Find where the given text appears and provide that cell's center as (x, y) coordinate. 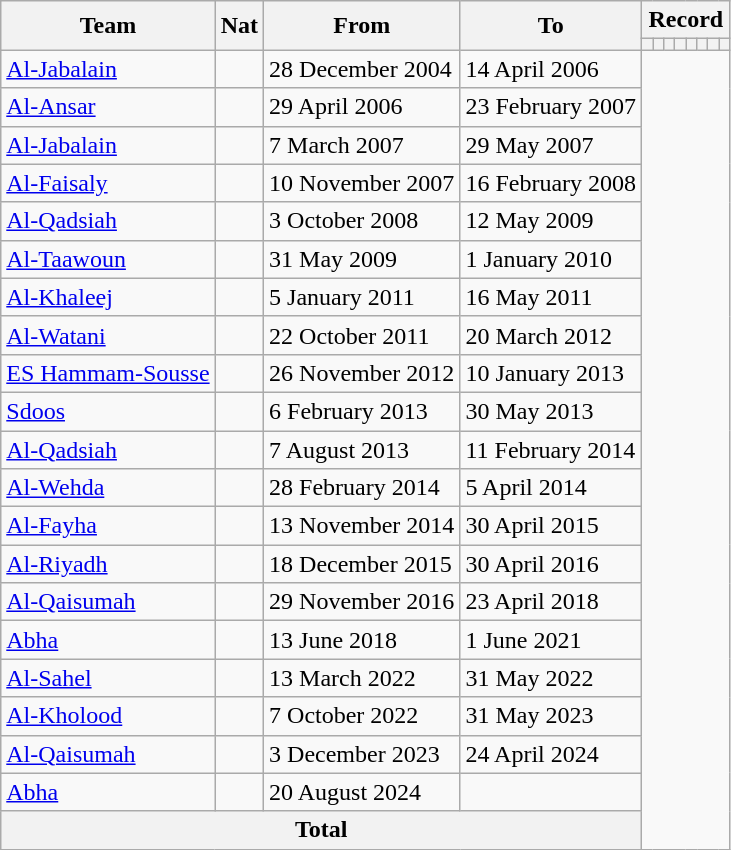
Nat (239, 26)
30 April 2016 (551, 564)
ES Hammam-Sousse (108, 373)
5 April 2014 (551, 488)
6 February 2013 (362, 411)
29 May 2007 (551, 145)
20 March 2012 (551, 335)
Team (108, 26)
Record (686, 20)
7 March 2007 (362, 145)
20 August 2024 (362, 792)
To (551, 26)
Al-Kholood (108, 716)
31 May 2023 (551, 716)
5 January 2011 (362, 297)
23 April 2018 (551, 602)
7 August 2013 (362, 449)
29 April 2006 (362, 107)
28 December 2004 (362, 69)
Al-Watani (108, 335)
Al-Wehda (108, 488)
Al-Riyadh (108, 564)
Al-Ansar (108, 107)
12 May 2009 (551, 221)
Al-Taawoun (108, 259)
13 November 2014 (362, 526)
30 April 2015 (551, 526)
26 November 2012 (362, 373)
Al-Faisaly (108, 183)
Total (322, 830)
23 February 2007 (551, 107)
From (362, 26)
1 June 2021 (551, 640)
18 December 2015 (362, 564)
16 May 2011 (551, 297)
30 May 2013 (551, 411)
31 May 2009 (362, 259)
3 October 2008 (362, 221)
7 October 2022 (362, 716)
14 April 2006 (551, 69)
Sdoos (108, 411)
16 February 2008 (551, 183)
28 February 2014 (362, 488)
31 May 2022 (551, 678)
11 February 2014 (551, 449)
1 January 2010 (551, 259)
13 June 2018 (362, 640)
29 November 2016 (362, 602)
24 April 2024 (551, 754)
10 January 2013 (551, 373)
Al-Sahel (108, 678)
10 November 2007 (362, 183)
Al-Khaleej (108, 297)
22 October 2011 (362, 335)
Al-Fayha (108, 526)
3 December 2023 (362, 754)
13 March 2022 (362, 678)
